Identify which cell holds the provided text, then report its (X, Y) central coordinate. 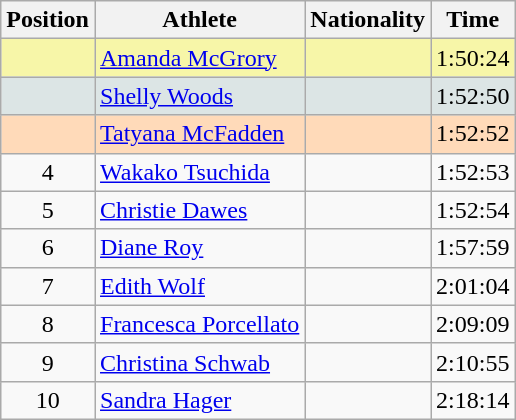
1:50:24 (473, 58)
4 (48, 172)
Athlete (199, 20)
8 (48, 324)
10 (48, 400)
Sandra Hager (199, 400)
Position (48, 20)
2:01:04 (473, 286)
2:18:14 (473, 400)
1:52:53 (473, 172)
2:10:55 (473, 362)
Christie Dawes (199, 210)
7 (48, 286)
1:52:54 (473, 210)
Amanda McGrory (199, 58)
1:52:52 (473, 134)
2:09:09 (473, 324)
Christina Schwab (199, 362)
Edith Wolf (199, 286)
1:57:59 (473, 248)
Wakako Tsuchida (199, 172)
Time (473, 20)
Diane Roy (199, 248)
5 (48, 210)
6 (48, 248)
9 (48, 362)
Francesca Porcellato (199, 324)
Shelly Woods (199, 96)
Nationality (368, 20)
1:52:50 (473, 96)
Tatyana McFadden (199, 134)
